Locate the cell with the specified text and output its (x, y) center coordinate. 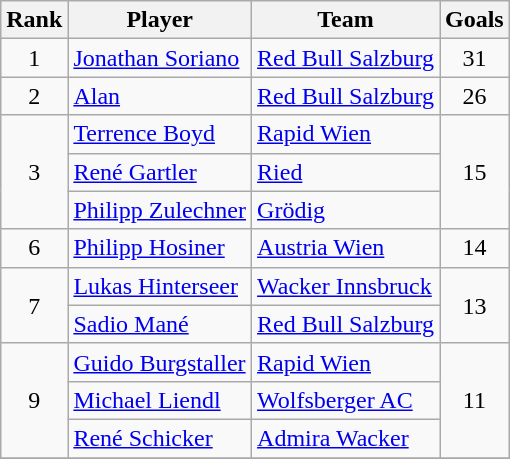
Admira Wacker (346, 438)
13 (475, 305)
Philipp Zulechner (160, 210)
Goals (475, 20)
Michael Liendl (160, 400)
6 (34, 248)
Ried (346, 172)
2 (34, 96)
Wacker Innsbruck (346, 286)
René Schicker (160, 438)
11 (475, 400)
15 (475, 172)
Alan (160, 96)
Lukas Hinterseer (160, 286)
Sadio Mané (160, 324)
3 (34, 172)
9 (34, 400)
Guido Burgstaller (160, 362)
26 (475, 96)
1 (34, 58)
31 (475, 58)
Rank (34, 20)
Austria Wien (346, 248)
Grödig (346, 210)
Wolfsberger AC (346, 400)
René Gartler (160, 172)
Team (346, 20)
Philipp Hosiner (160, 248)
Jonathan Soriano (160, 58)
7 (34, 305)
Terrence Boyd (160, 134)
14 (475, 248)
Player (160, 20)
